Locate the cell with the specified text and output its [x, y] center coordinate. 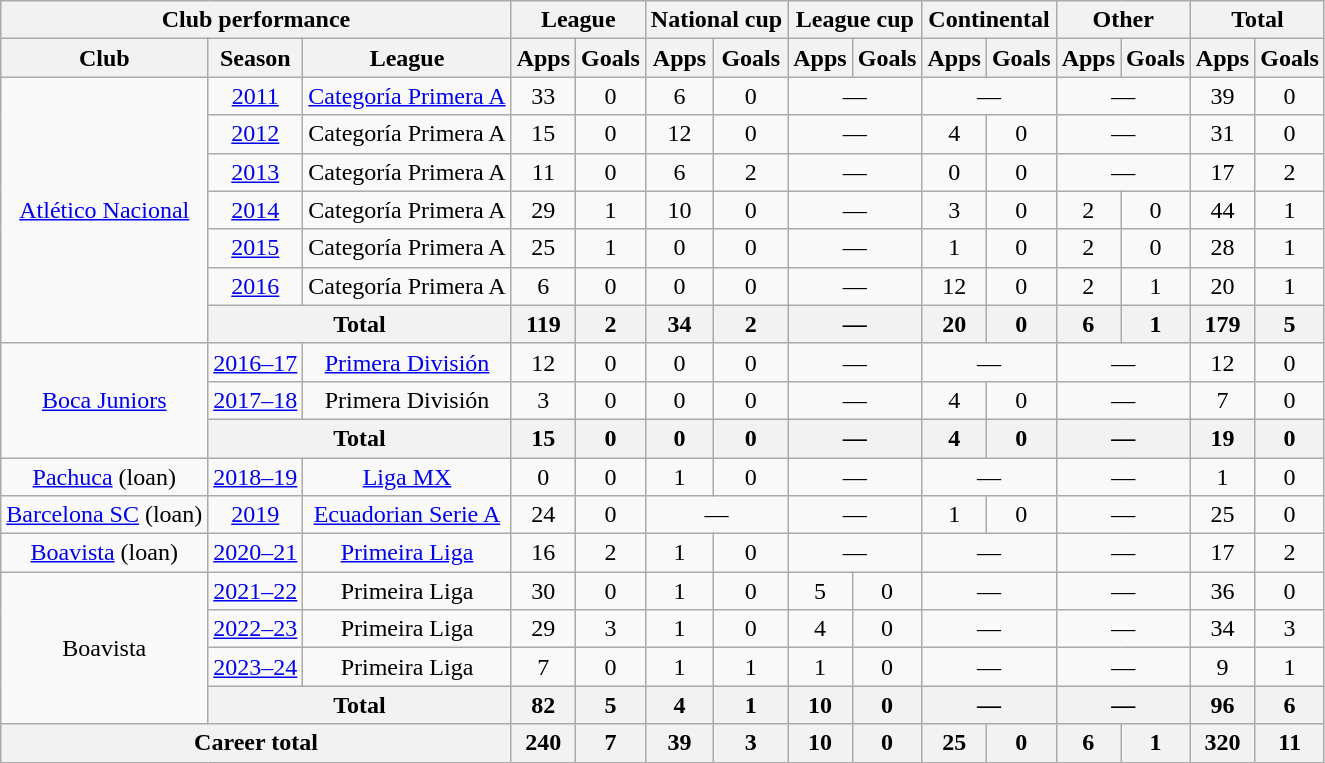
28 [1222, 248]
2020–21 [256, 553]
Boavista [104, 648]
Career total [256, 743]
82 [543, 705]
320 [1222, 743]
2019 [256, 515]
19 [1222, 438]
2018–19 [256, 477]
24 [543, 515]
9 [1222, 667]
League cup [855, 20]
Boca Juniors [104, 400]
2023–24 [256, 667]
2012 [256, 134]
2017–18 [256, 400]
2016–17 [256, 362]
44 [1222, 210]
Ecuadorian Serie A [407, 515]
2011 [256, 96]
16 [543, 553]
Season [256, 58]
National cup [716, 20]
2014 [256, 210]
2016 [256, 286]
36 [1222, 591]
Other [1123, 20]
2021–22 [256, 591]
33 [543, 96]
Atlético Nacional [104, 210]
2013 [256, 172]
Barcelona SC (loan) [104, 515]
2015 [256, 248]
96 [1222, 705]
240 [543, 743]
Club [104, 58]
Pachuca (loan) [104, 477]
Club performance [256, 20]
30 [543, 591]
Continental [989, 20]
2022–23 [256, 629]
179 [1222, 324]
Boavista (loan) [104, 553]
Liga MX [407, 477]
31 [1222, 134]
119 [543, 324]
